Locate the cell with the specified text and output its [x, y] center coordinate. 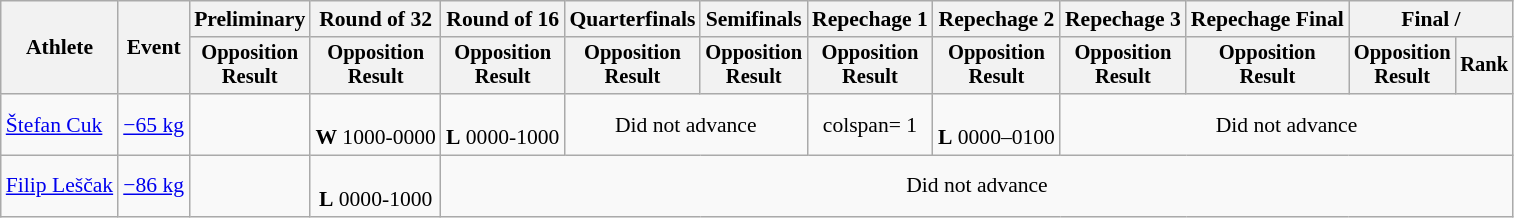
Rank [1484, 66]
colspan= 1 [870, 124]
Repechage 1 [870, 19]
Event [154, 48]
Final / [1431, 19]
Round of 16 [502, 19]
Filip Leščak [60, 186]
Athlete [60, 48]
−65 kg [154, 124]
L 0000–0100 [996, 124]
Quarterfinals [632, 19]
Repechage 3 [1123, 19]
Round of 32 [376, 19]
Semifinals [754, 19]
Preliminary [250, 19]
Repechage 2 [996, 19]
Repechage Final [1268, 19]
Štefan Cuk [60, 124]
W 1000-0000 [376, 124]
−86 kg [154, 186]
